Identify which cell holds the provided text, then report its (x, y) central coordinate. 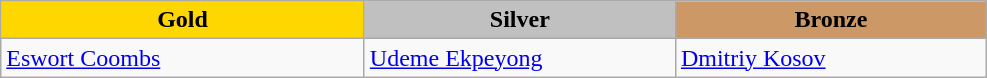
Udeme Ekpeyong (520, 58)
Bronze (830, 20)
Silver (520, 20)
Gold (183, 20)
Dmitriy Kosov (830, 58)
Eswort Coombs (183, 58)
